Determine the [X, Y] coordinate at the center of the cell enclosing the given text.  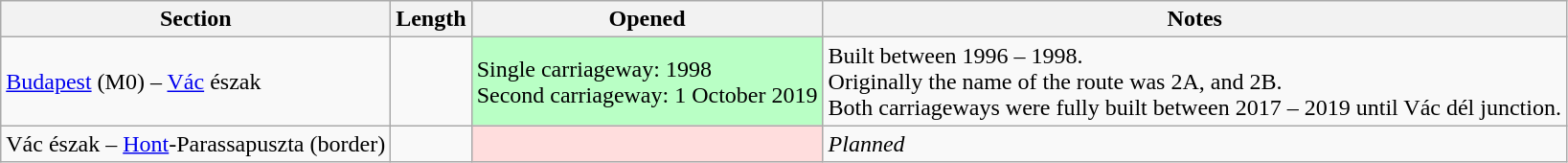
Opened [648, 19]
Length [431, 19]
Notes [1194, 19]
Budapest (M0) – Vác észak [195, 81]
Planned [1194, 144]
Section [195, 19]
Single carriageway: 1998Second carriageway: 1 October 2019 [648, 81]
Vác észak – Hont-Parassapuszta (border) [195, 144]
